Output the (X, Y) coordinate of the center of the cell containing the given text.  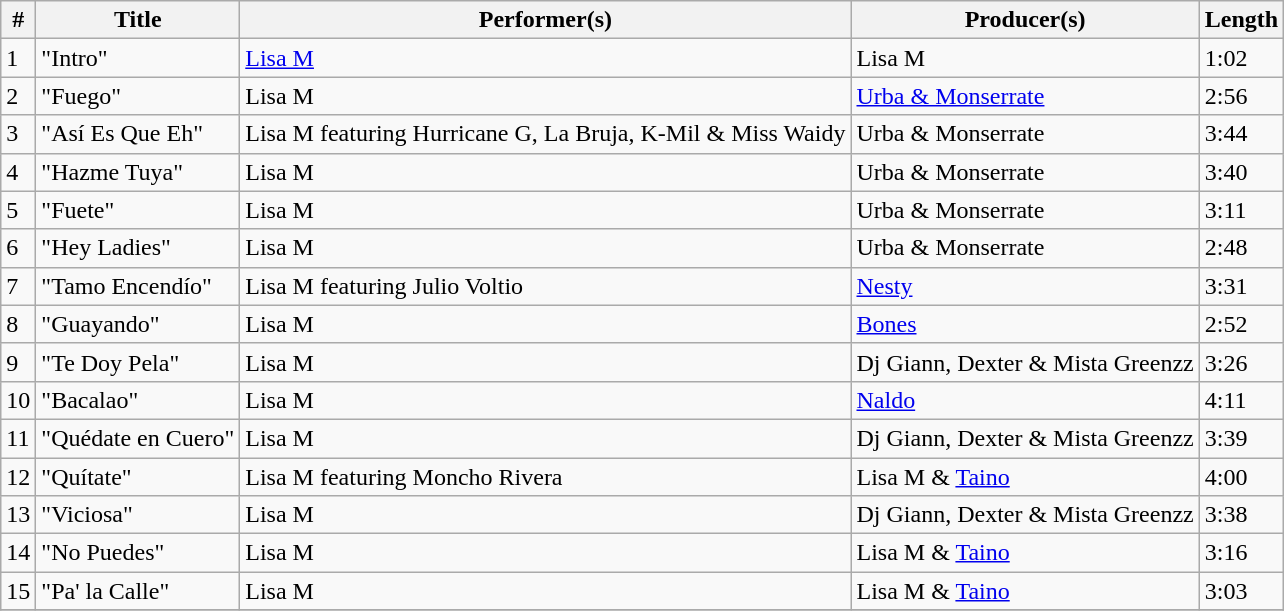
"Hazme Tuya" (138, 172)
Lisa M featuring Moncho Rivera (546, 477)
"No Puedes" (138, 553)
11 (18, 438)
3:38 (1241, 515)
4 (18, 172)
6 (18, 248)
"Fuego" (138, 96)
7 (18, 286)
3:39 (1241, 438)
Lisa M featuring Julio Voltio (546, 286)
Lisa M featuring Hurricane G, La Bruja, K-Mil & Miss Waidy (546, 134)
"Fuete" (138, 210)
"Bacalao" (138, 400)
15 (18, 591)
"Hey Ladies" (138, 248)
"Así Es Que Eh" (138, 134)
# (18, 20)
14 (18, 553)
Title (138, 20)
1 (18, 58)
10 (18, 400)
"Quédate en Cuero" (138, 438)
13 (18, 515)
2:56 (1241, 96)
"Quítate" (138, 477)
3:11 (1241, 210)
"Tamo Encendío" (138, 286)
3:44 (1241, 134)
5 (18, 210)
Length (1241, 20)
Performer(s) (546, 20)
9 (18, 362)
3 (18, 134)
3:40 (1241, 172)
8 (18, 324)
1:02 (1241, 58)
Nesty (1025, 286)
Naldo (1025, 400)
3:03 (1241, 591)
2:48 (1241, 248)
"Intro" (138, 58)
"Viciosa" (138, 515)
3:31 (1241, 286)
12 (18, 477)
"Te Doy Pela" (138, 362)
"Pa' la Calle" (138, 591)
Producer(s) (1025, 20)
Bones (1025, 324)
3:26 (1241, 362)
3:16 (1241, 553)
2 (18, 96)
4:11 (1241, 400)
4:00 (1241, 477)
"Guayando" (138, 324)
2:52 (1241, 324)
